Find where the given text appears and provide that cell's center as (x, y) coordinate. 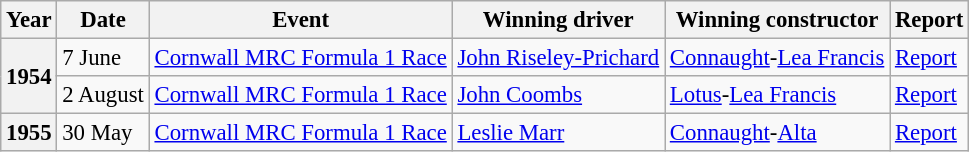
1955 (29, 133)
Event (300, 20)
Lotus-Lea Francis (778, 95)
30 May (103, 133)
Date (103, 20)
Connaught-Alta (778, 133)
Leslie Marr (558, 133)
2 August (103, 95)
John Riseley-Prichard (558, 58)
Connaught-Lea Francis (778, 58)
John Coombs (558, 95)
Year (29, 20)
Winning constructor (778, 20)
7 June (103, 58)
1954 (29, 76)
Winning driver (558, 20)
